Return [X, Y] of the center of cell containing provided text 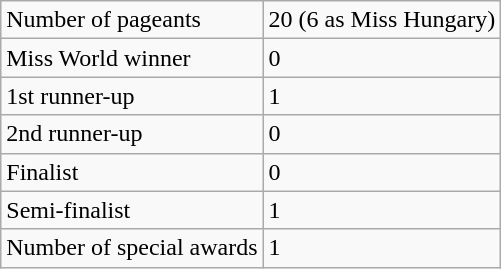
Finalist [132, 172]
1st runner-up [132, 96]
Number of pageants [132, 20]
20 (6 as Miss Hungary) [382, 20]
Semi-finalist [132, 210]
2nd runner-up [132, 134]
Miss World winner [132, 58]
Number of special awards [132, 248]
